Capture the cell that displays the provided text and extract its [X, Y] central coordinate. 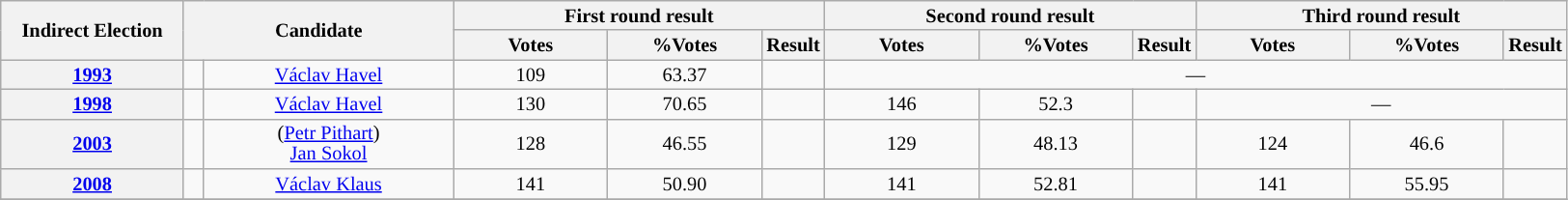
55.95 [1427, 184]
Third round result [1381, 15]
146 [902, 104]
63.37 [685, 75]
Indirect Election [93, 29]
46.55 [685, 144]
124 [1273, 144]
1993 [93, 75]
130 [531, 104]
Václav Klaus [328, 184]
52.3 [1056, 104]
2008 [93, 184]
52.81 [1056, 184]
129 [902, 144]
109 [531, 75]
Second round result [1010, 15]
(Petr Pithart)Jan Sokol [328, 144]
46.6 [1427, 144]
50.90 [685, 184]
70.65 [685, 104]
128 [531, 144]
1998 [93, 104]
2003 [93, 144]
48.13 [1056, 144]
Candidate [318, 29]
First round result [639, 15]
